Extract the [X, Y] coordinate from the center of the cell holding the provided text.  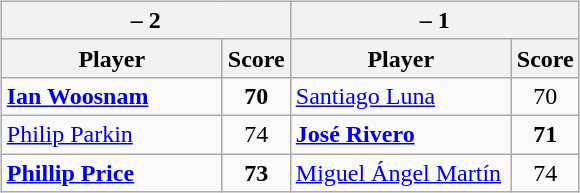
Ian Woosnam [112, 96]
73 [256, 173]
71 [545, 134]
Santiago Luna [400, 96]
Miguel Ángel Martín [400, 173]
José Rivero [400, 134]
Philip Parkin [112, 134]
Phillip Price [112, 173]
– 2 [146, 20]
– 1 [434, 20]
